Detect which cell encompasses the target text, then output its [X, Y] center coordinate. 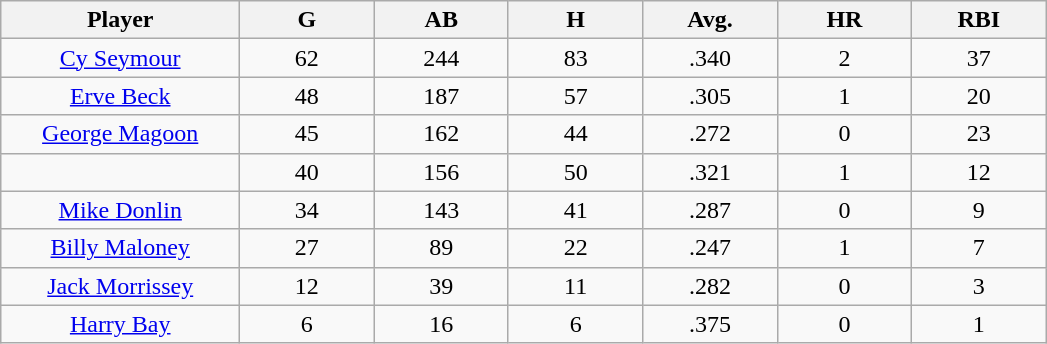
Cy Seymour [120, 58]
187 [441, 96]
44 [575, 134]
62 [307, 58]
Jack Morrissey [120, 286]
22 [575, 248]
AB [441, 20]
.287 [710, 210]
.282 [710, 286]
.272 [710, 134]
40 [307, 172]
H [575, 20]
27 [307, 248]
45 [307, 134]
.321 [710, 172]
83 [575, 58]
Avg. [710, 20]
.340 [710, 58]
RBI [979, 20]
20 [979, 96]
Mike Donlin [120, 210]
.247 [710, 248]
Harry Bay [120, 324]
143 [441, 210]
89 [441, 248]
57 [575, 96]
.375 [710, 324]
50 [575, 172]
George Magoon [120, 134]
2 [844, 58]
Billy Maloney [120, 248]
41 [575, 210]
11 [575, 286]
Player [120, 20]
16 [441, 324]
34 [307, 210]
244 [441, 58]
156 [441, 172]
37 [979, 58]
162 [441, 134]
3 [979, 286]
7 [979, 248]
39 [441, 286]
48 [307, 96]
G [307, 20]
.305 [710, 96]
9 [979, 210]
23 [979, 134]
Erve Beck [120, 96]
HR [844, 20]
